Provide the [x, y] coordinate of the cell's center where the given text is located.  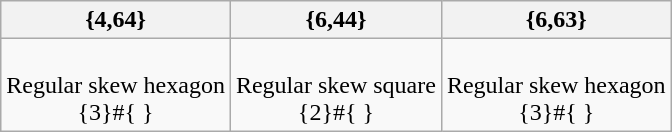
Regular skew square{2}#{ } [336, 85]
{4,64} [116, 20]
{6,63} [556, 20]
{6,44} [336, 20]
